From the cell containing the given text, extract its center point as [X, Y] coordinate. 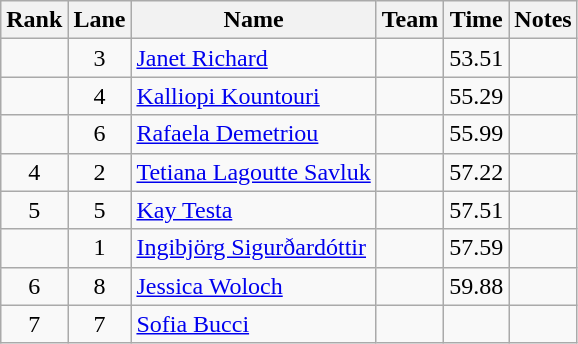
Tetiana Lagoutte Savluk [254, 172]
57.51 [476, 210]
2 [100, 172]
Kalliopi Kountouri [254, 96]
1 [100, 248]
55.29 [476, 96]
59.88 [476, 286]
Time [476, 20]
Team [410, 20]
57.22 [476, 172]
55.99 [476, 134]
Janet Richard [254, 58]
Name [254, 20]
Notes [543, 20]
Rafaela Demetriou [254, 134]
57.59 [476, 248]
Jessica Woloch [254, 286]
Kay Testa [254, 210]
Sofia Bucci [254, 324]
Rank [34, 20]
Ingibjörg Sigurðardóttir [254, 248]
3 [100, 58]
53.51 [476, 58]
8 [100, 286]
Lane [100, 20]
